Scan for the cell matching the given text and deliver its [X, Y] coordinate at center. 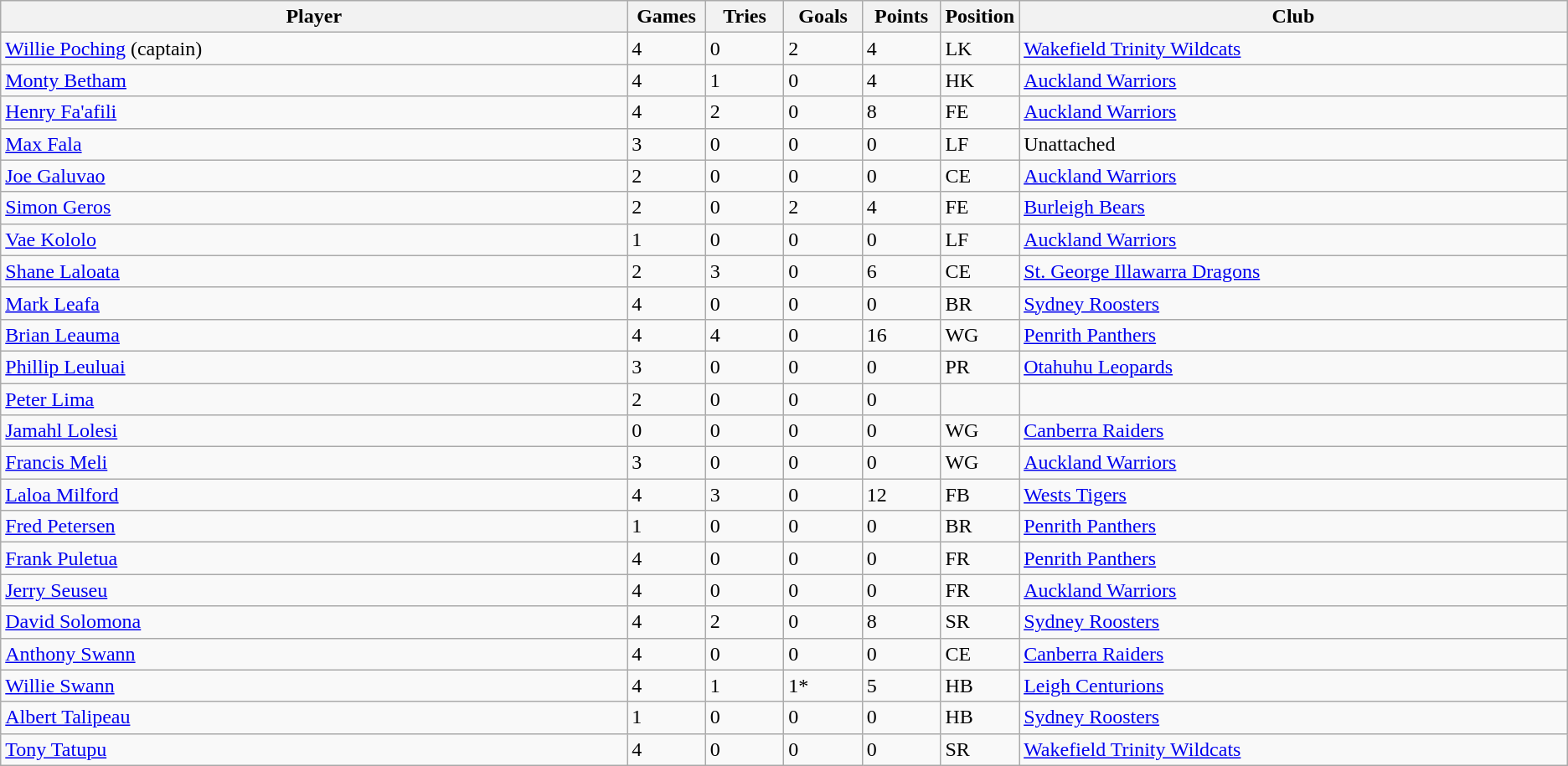
Jamahl Lolesi [314, 431]
Frank Puletua [314, 558]
Joe Galuvao [314, 176]
Willie Swann [314, 686]
Tries [745, 17]
Club [1293, 17]
Peter Lima [314, 399]
Albert Talipeau [314, 717]
Max Fala [314, 144]
David Solomona [314, 622]
LK [980, 49]
Brian Leauma [314, 335]
Points [901, 17]
FB [980, 495]
Jerry Seuseu [314, 590]
Leigh Centurions [1293, 686]
Goals [823, 17]
5 [901, 686]
PR [980, 367]
Simon Geros [314, 208]
Monty Betham [314, 80]
HK [980, 80]
Unattached [1293, 144]
Phillip Leuluai [314, 367]
Position [980, 17]
Burleigh Bears [1293, 208]
Shane Laloata [314, 271]
Games [667, 17]
St. George Illawarra Dragons [1293, 271]
6 [901, 271]
12 [901, 495]
Vae Kololo [314, 239]
Mark Leafa [314, 303]
Willie Poching (captain) [314, 49]
Player [314, 17]
1* [823, 686]
Anthony Swann [314, 654]
Tony Tatupu [314, 749]
Wests Tigers [1293, 495]
Otahuhu Leopards [1293, 367]
Henry Fa'afili [314, 112]
Francis Meli [314, 463]
Fred Petersen [314, 527]
16 [901, 335]
Laloa Milford [314, 495]
